For the text-containing cell, return its midpoint in [X, Y] coordinate format. 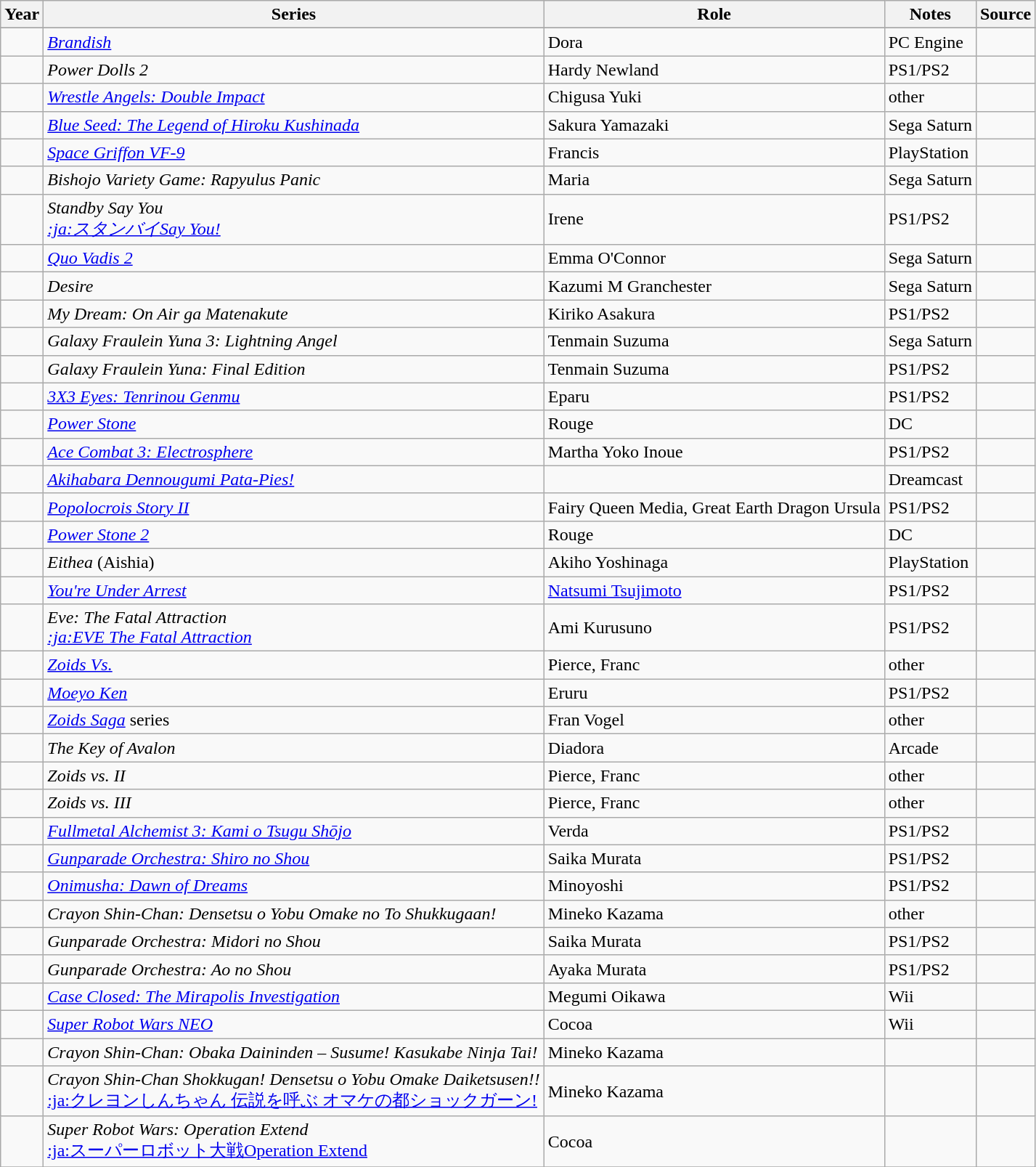
Bishojo Variety Game: Rapyulus Panic [293, 180]
Zoids vs. II [293, 776]
Quo Vadis 2 [293, 259]
Power Stone 2 [293, 534]
Brandish [293, 42]
Eithea (Aishia) [293, 562]
Irene [714, 219]
Minoyoshi [714, 886]
Gunparade Orchestra: Ao no Shou [293, 969]
Emma O'Connor [714, 259]
Year [22, 15]
Super Robot Wars: Operation Extend:ja:スーパーロボット大戦Operation Extend [293, 1142]
Power Dolls 2 [293, 70]
Series [293, 15]
Source [1005, 15]
Galaxy Fraulein Yuna: Final Edition [293, 369]
Chigusa Yuki [714, 97]
Eruru [714, 693]
Megumi Oikawa [714, 996]
Space Griffon VF-9 [293, 153]
Natsumi Tsujimoto [714, 590]
Maria [714, 180]
You're Under Arrest [293, 590]
Sakura Yamazaki [714, 125]
Gunparade Orchestra: Shiro no Shou [293, 858]
Role [714, 15]
Kiriko Asakura [714, 314]
Eve: The Fatal Attraction:ja:EVE The Fatal Attraction [293, 627]
Akihabara Dennougumi Pata-Pies! [293, 479]
Fairy Queen Media, Great Earth Dragon Ursula [714, 507]
Diadora [714, 748]
Power Stone [293, 424]
Moeyo Ken [293, 693]
Ace Combat 3: Electrosphere [293, 452]
Fullmetal Alchemist 3: Kami o Tsugu Shōjo [293, 831]
Gunparade Orchestra: Midori no Shou [293, 941]
Super Robot Wars NEO [293, 1024]
Ami Kurusuno [714, 627]
3X3 Eyes: Tenrinou Genmu [293, 397]
Zoids Saga series [293, 720]
Crayon Shin-Chan Shokkugan! Densetsu o Yobu Omake Daiketsusen!!:ja:クレヨンしんちゃん 伝説を呼ぶ オマケの都ショックガーン! [293, 1091]
Notes [930, 15]
Hardy Newland [714, 70]
Francis [714, 153]
Popolocrois Story II [293, 507]
Zoids Vs. [293, 665]
Wrestle Angels: Double Impact [293, 97]
PC Engine [930, 42]
Martha Yoko Inoue [714, 452]
Blue Seed: The Legend of Hiroku Kushinada [293, 125]
Dora [714, 42]
Akiho Yoshinaga [714, 562]
Zoids vs. III [293, 803]
Ayaka Murata [714, 969]
Crayon Shin-Chan: Obaka Daininden – Susume! Kasukabe Ninja Tai! [293, 1052]
Desire [293, 286]
Dreamcast [930, 479]
Kazumi M Granchester [714, 286]
Arcade [930, 748]
Onimusha: Dawn of Dreams [293, 886]
Galaxy Fraulein Yuna 3: Lightning Angel [293, 341]
Verda [714, 831]
Case Closed: The Mirapolis Investigation [293, 996]
My Dream: On Air ga Matenakute [293, 314]
The Key of Avalon [293, 748]
Standby Say You:ja:スタンバイSay You! [293, 219]
Crayon Shin-Chan: Densetsu o Yobu Omake no To Shukkugaan! [293, 914]
Fran Vogel [714, 720]
Eparu [714, 397]
